Capture the cell that displays the provided text and extract its [X, Y] central coordinate. 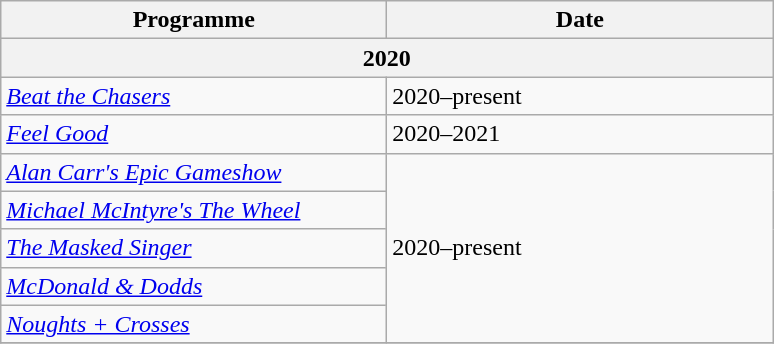
Programme [194, 20]
The Masked Singer [194, 248]
Beat the Chasers [194, 96]
Michael McIntyre's The Wheel [194, 210]
2020 [387, 58]
2020–2021 [580, 134]
Feel Good [194, 134]
Date [580, 20]
McDonald & Dodds [194, 286]
Alan Carr's Epic Gameshow [194, 172]
Noughts + Crosses [194, 324]
